Locate the cell with the specified text and output its [X, Y] center coordinate. 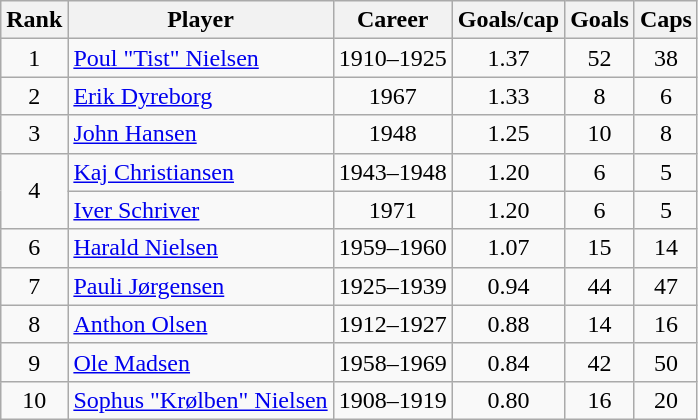
Kaj Christiansen [200, 172]
1959–1960 [392, 248]
0.84 [508, 362]
20 [666, 400]
1910–1925 [392, 58]
47 [666, 286]
Rank [34, 20]
1967 [392, 96]
15 [600, 248]
1912–1927 [392, 324]
Erik Dyreborg [200, 96]
7 [34, 286]
0.94 [508, 286]
0.88 [508, 324]
Harald Nielsen [200, 248]
0.80 [508, 400]
50 [666, 362]
Poul "Tist" Nielsen [200, 58]
42 [600, 362]
1 [34, 58]
1.37 [508, 58]
Sophus "Krølben" Nielsen [200, 400]
Anthon Olsen [200, 324]
Caps [666, 20]
1971 [392, 210]
38 [666, 58]
9 [34, 362]
1.07 [508, 248]
John Hansen [200, 134]
4 [34, 191]
Pauli Jørgensen [200, 286]
Career [392, 20]
Player [200, 20]
1925–1939 [392, 286]
1.33 [508, 96]
44 [600, 286]
3 [34, 134]
52 [600, 58]
Ole Madsen [200, 362]
Iver Schriver [200, 210]
1.25 [508, 134]
1943–1948 [392, 172]
Goals [600, 20]
1908–1919 [392, 400]
1958–1969 [392, 362]
Goals/cap [508, 20]
2 [34, 96]
1948 [392, 134]
